Provide the (x, y) coordinate of the cell's center where the given text is located.  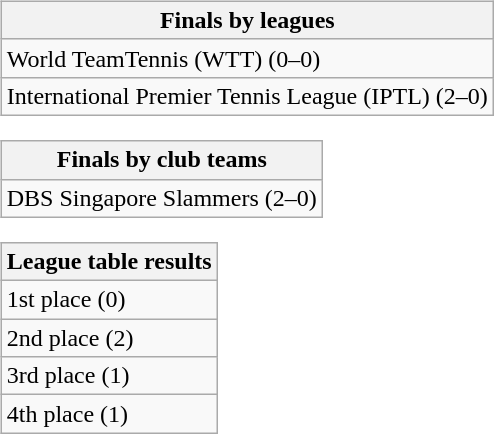
Finals by club teams (162, 160)
4th place (1) (109, 414)
3rd place (1) (109, 376)
DBS Singapore Slammers (2–0) (162, 198)
2nd place (2) (109, 338)
1st place (0) (109, 300)
Finals by leagues (247, 20)
World TeamTennis (WTT) (0–0) (247, 58)
International Premier Tennis League (IPTL) (2–0) (247, 96)
League table results (109, 262)
